Extract the (x, y) coordinate from the center of the cell holding the provided text.  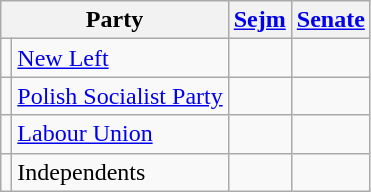
Polish Socialist Party (120, 96)
Labour Union (120, 134)
Independents (120, 172)
Senate (330, 20)
Party (114, 20)
Sejm (260, 20)
New Left (120, 58)
